Pinpoint the cell where the given text exists, returning its (x, y) midpoint coordinate. 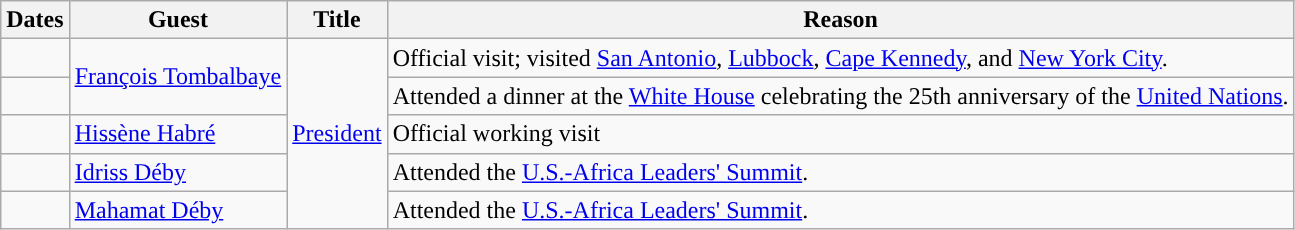
Guest (178, 20)
Official working visit (840, 134)
Idriss Déby (178, 172)
Reason (840, 20)
Attended a dinner at the White House celebrating the 25th anniversary of the United Nations. (840, 96)
Title (337, 20)
Hissène Habré (178, 134)
Official visit; visited San Antonio, Lubbock, Cape Kennedy, and New York City. (840, 58)
President (337, 134)
François Tombalbaye (178, 77)
Mahamat Déby (178, 210)
Dates (35, 20)
